Capture the cell that displays the provided text and extract its (X, Y) central coordinate. 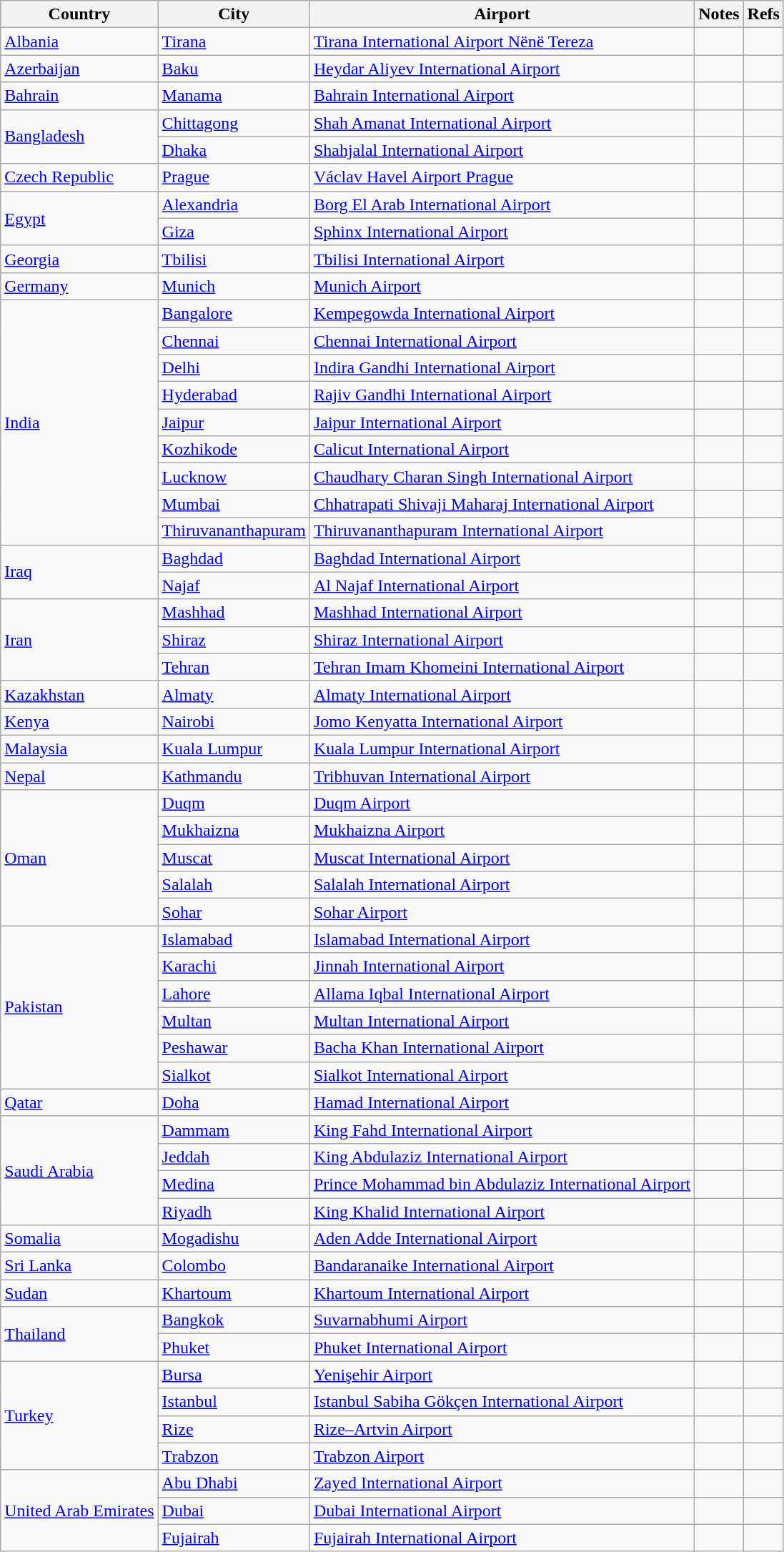
Mashhad International Airport (502, 613)
Bursa (234, 1375)
Iraq (79, 572)
Trabzon Airport (502, 1456)
Doha (234, 1102)
Turkey (79, 1415)
Chennai (234, 341)
Munich (234, 286)
Duqm Airport (502, 804)
Dhaka (234, 150)
Václav Havel Airport Prague (502, 177)
Zayed International Airport (502, 1483)
Tehran Imam Khomeini International Airport (502, 667)
Suvarnabhumi Airport (502, 1320)
Jinnah International Airport (502, 967)
Somalia (79, 1239)
Mumbai (234, 504)
Jeddah (234, 1157)
Mukhaizna (234, 831)
Bangladesh (79, 137)
Delhi (234, 368)
Shiraz (234, 640)
Prince Mohammad bin Abdulaziz International Airport (502, 1184)
Istanbul Sabiha Gökçen International Airport (502, 1402)
Refs (763, 14)
Dubai International Airport (502, 1511)
Airport (502, 14)
Lahore (234, 994)
Kuala Lumpur International Airport (502, 748)
Shiraz International Airport (502, 640)
Mashhad (234, 613)
Sri Lanka (79, 1266)
Phuket (234, 1348)
Sialkot International Airport (502, 1075)
Al Najaf International Airport (502, 585)
Giza (234, 232)
Baghdad (234, 558)
Thiruvananthapuram (234, 531)
Pakistan (79, 1007)
Tirana International Airport Nënë Tereza (502, 41)
Baghdad International Airport (502, 558)
Indira Gandhi International Airport (502, 368)
Medina (234, 1184)
Abu Dhabi (234, 1483)
Chaudhary Charan Singh International Airport (502, 477)
Shahjalal International Airport (502, 150)
Karachi (234, 967)
Calicut International Airport (502, 450)
Egypt (79, 218)
Bahrain International Airport (502, 96)
Mogadishu (234, 1239)
Istanbul (234, 1402)
Jaipur (234, 422)
Saudi Arabia (79, 1170)
Fujairah International Airport (502, 1538)
King Fahd International Airport (502, 1130)
Lucknow (234, 477)
Aden Adde International Airport (502, 1239)
Chhatrapati Shivaji Maharaj International Airport (502, 504)
Tribhuvan International Airport (502, 776)
Kathmandu (234, 776)
Nepal (79, 776)
Sohar Airport (502, 912)
Baku (234, 69)
Kazakhstan (79, 694)
Najaf (234, 585)
Germany (79, 286)
Manama (234, 96)
Almaty International Airport (502, 694)
King Khalid International Airport (502, 1212)
Azerbaijan (79, 69)
Bangalore (234, 313)
Rajiv Gandhi International Airport (502, 395)
Jaipur International Airport (502, 422)
Bacha Khan International Airport (502, 1048)
Kempegowda International Airport (502, 313)
Phuket International Airport (502, 1348)
Dubai (234, 1511)
Trabzon (234, 1456)
Muscat (234, 858)
Alexandria (234, 204)
Heydar Aliyev International Airport (502, 69)
Sialkot (234, 1075)
King Abdulaziz International Airport (502, 1157)
Georgia (79, 259)
City (234, 14)
Kozhikode (234, 450)
Tirana (234, 41)
Bahrain (79, 96)
Dammam (234, 1130)
Sudan (79, 1293)
Multan (234, 1021)
Colombo (234, 1266)
Kenya (79, 721)
Malaysia (79, 748)
Hyderabad (234, 395)
Salalah (234, 885)
Chittagong (234, 123)
Salalah International Airport (502, 885)
Prague (234, 177)
Albania (79, 41)
Czech Republic (79, 177)
Tehran (234, 667)
Almaty (234, 694)
Duqm (234, 804)
Qatar (79, 1102)
Oman (79, 858)
Rize (234, 1429)
Rize–Artvin Airport (502, 1429)
Multan International Airport (502, 1021)
Tbilisi (234, 259)
Notes (719, 14)
Tbilisi International Airport (502, 259)
Yenişehir Airport (502, 1375)
Islamabad (234, 939)
Bangkok (234, 1320)
Mukhaizna Airport (502, 831)
Kuala Lumpur (234, 748)
Peshawar (234, 1048)
Chennai International Airport (502, 341)
Hamad International Airport (502, 1102)
Jomo Kenyatta International Airport (502, 721)
Allama Iqbal International Airport (502, 994)
Sohar (234, 912)
Borg El Arab International Airport (502, 204)
Thiruvananthapuram International Airport (502, 531)
Country (79, 14)
Thailand (79, 1334)
Bandaranaike International Airport (502, 1266)
Khartoum (234, 1293)
Khartoum International Airport (502, 1293)
Sphinx International Airport (502, 232)
United Arab Emirates (79, 1511)
Shah Amanat International Airport (502, 123)
Nairobi (234, 721)
Muscat International Airport (502, 858)
Islamabad International Airport (502, 939)
Riyadh (234, 1212)
Iran (79, 640)
India (79, 422)
Fujairah (234, 1538)
Munich Airport (502, 286)
